Scan for the cell matching the given text and deliver its [x, y] coordinate at center. 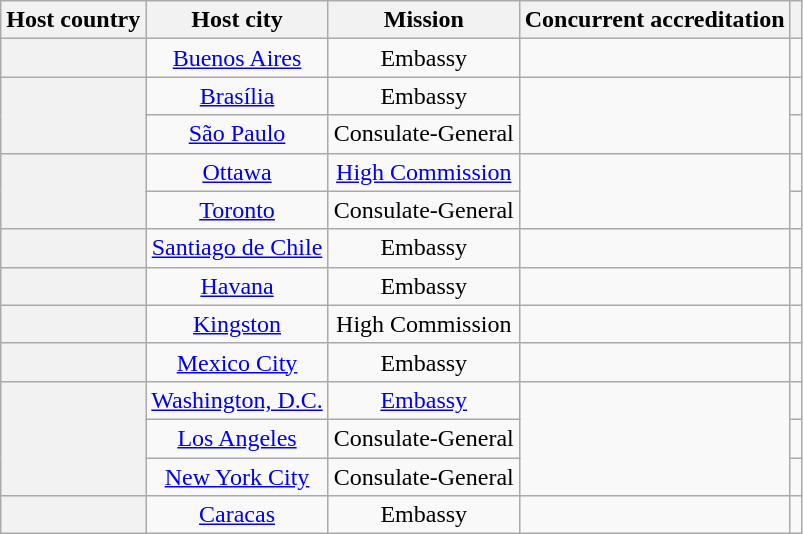
Havana [237, 286]
Kingston [237, 324]
Host country [74, 20]
Toronto [237, 210]
Host city [237, 20]
Los Angeles [237, 438]
Washington, D.C. [237, 400]
Mission [424, 20]
Mexico City [237, 362]
Santiago de Chile [237, 248]
Buenos Aires [237, 58]
Caracas [237, 515]
Brasília [237, 96]
Concurrent accreditation [654, 20]
New York City [237, 477]
Ottawa [237, 172]
São Paulo [237, 134]
